Identify which cell holds the provided text, then report its [X, Y] central coordinate. 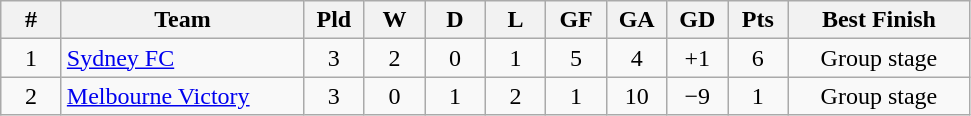
Pts [758, 20]
5 [576, 58]
4 [636, 58]
D [456, 20]
−9 [698, 96]
Best Finish [879, 20]
10 [636, 96]
+1 [698, 58]
Sydney FC [182, 58]
L [516, 20]
GF [576, 20]
Pld [334, 20]
W [394, 20]
# [32, 20]
GD [698, 20]
Melbourne Victory [182, 96]
GA [636, 20]
Team [182, 20]
6 [758, 58]
